Find where the given text appears and provide that cell's center as [x, y] coordinate. 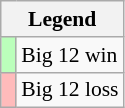
Big 12 win [70, 55]
Big 12 loss [70, 90]
Legend [62, 19]
